Detect which cell encompasses the target text, then output its [x, y] center coordinate. 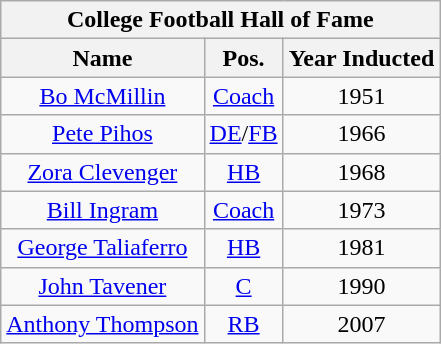
Name [102, 58]
Pete Pihos [102, 134]
Year Inducted [362, 58]
2007 [362, 324]
1968 [362, 172]
DE/FB [244, 134]
Anthony Thompson [102, 324]
1951 [362, 96]
1990 [362, 286]
C [244, 286]
Zora Clevenger [102, 172]
1981 [362, 248]
1966 [362, 134]
College Football Hall of Fame [220, 20]
Bill Ingram [102, 210]
George Taliaferro [102, 248]
Pos. [244, 58]
1973 [362, 210]
John Tavener [102, 286]
RB [244, 324]
Bo McMillin [102, 96]
